Return the (X, Y) coordinate for the center point of the cell that contains the specified text.  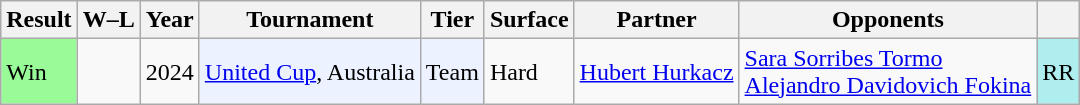
Win (39, 72)
Opponents (888, 20)
Hard (529, 72)
United Cup, Australia (310, 72)
W–L (108, 20)
Tournament (310, 20)
Tier (452, 20)
Surface (529, 20)
2024 (170, 72)
Result (39, 20)
Hubert Hurkacz (656, 72)
Team (452, 72)
Year (170, 20)
Sara Sorribes Tormo Alejandro Davidovich Fokina (888, 72)
RR (1058, 72)
Partner (656, 20)
